Determine the (x, y) coordinate at the center of the cell enclosing the given text.  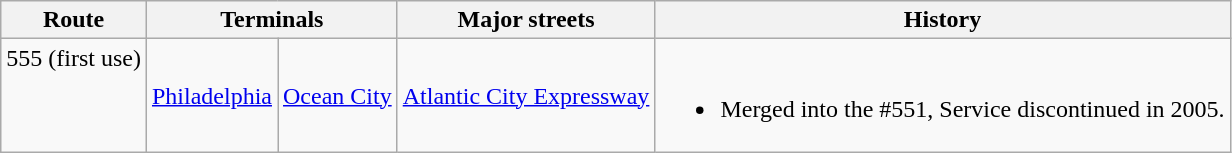
Atlantic City Expressway (526, 96)
Philadelphia (212, 96)
Ocean City (338, 96)
Major streets (526, 20)
555 (first use) (74, 96)
History (942, 20)
Route (74, 20)
Terminals (272, 20)
Merged into the #551, Service discontinued in 2005. (942, 96)
